For the text-containing cell, return its midpoint in (x, y) coordinate format. 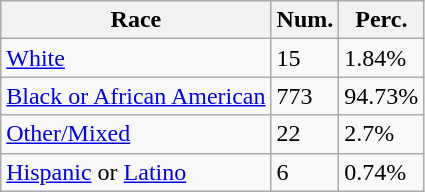
Black or African American (136, 96)
2.7% (382, 134)
Other/Mixed (136, 134)
94.73% (382, 96)
773 (305, 96)
1.84% (382, 58)
6 (305, 172)
Hispanic or Latino (136, 172)
Perc. (382, 20)
Race (136, 20)
15 (305, 58)
Num. (305, 20)
0.74% (382, 172)
22 (305, 134)
White (136, 58)
